Detect which cell encompasses the target text, then output its [x, y] center coordinate. 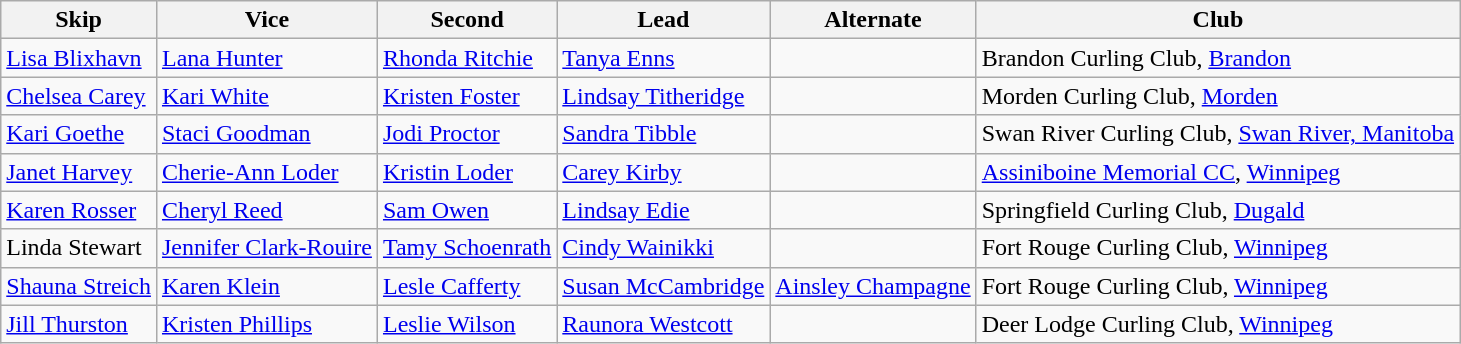
Jennifer Clark-Rouire [266, 248]
Leslie Wilson [466, 324]
Sam Owen [466, 210]
Jill Thurston [79, 324]
Sandra Tibble [664, 134]
Cindy Wainikki [664, 248]
Swan River Curling Club, Swan River, Manitoba [1218, 134]
Tamy Schoenrath [466, 248]
Janet Harvey [79, 172]
Cheryl Reed [266, 210]
Kristen Phillips [266, 324]
Kari Goethe [79, 134]
Cherie-Ann Loder [266, 172]
Kari White [266, 96]
Linda Stewart [79, 248]
Susan McCambridge [664, 286]
Lindsay Titheridge [664, 96]
Rhonda Ritchie [466, 58]
Springfield Curling Club, Dugald [1218, 210]
Alternate [873, 20]
Karen Rosser [79, 210]
Lana Hunter [266, 58]
Lead [664, 20]
Assiniboine Memorial CC, Winnipeg [1218, 172]
Kristen Foster [466, 96]
Jodi Proctor [466, 134]
Shauna Streich [79, 286]
Tanya Enns [664, 58]
Club [1218, 20]
Carey Kirby [664, 172]
Kristin Loder [466, 172]
Ainsley Champagne [873, 286]
Vice [266, 20]
Deer Lodge Curling Club, Winnipeg [1218, 324]
Second [466, 20]
Karen Klein [266, 286]
Brandon Curling Club, Brandon [1218, 58]
Morden Curling Club, Morden [1218, 96]
Lesle Cafferty [466, 286]
Staci Goodman [266, 134]
Lindsay Edie [664, 210]
Chelsea Carey [79, 96]
Skip [79, 20]
Lisa Blixhavn [79, 58]
Raunora Westcott [664, 324]
